Scan for the cell matching the given text and deliver its (x, y) coordinate at center. 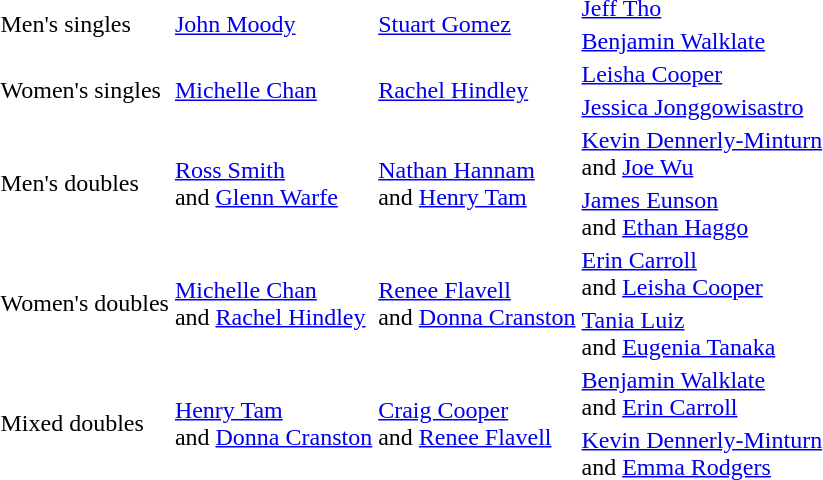
Rachel Hindley (477, 90)
Renee Flavelland Donna Cranston (477, 304)
Michelle Chanand Rachel Hindley (273, 304)
Nathan Hannamand Henry Tam (477, 184)
Ross Smithand Glenn Warfe (273, 184)
Michelle Chan (273, 90)
